Locate the cell with the specified text and output its [x, y] center coordinate. 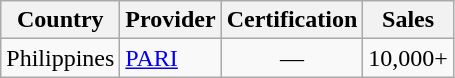
Provider [170, 20]
Philippines [60, 58]
PARI [170, 58]
Sales [408, 20]
Certification [292, 20]
— [292, 58]
10,000+ [408, 58]
Country [60, 20]
